Locate the cell with the specified text and output its (x, y) center coordinate. 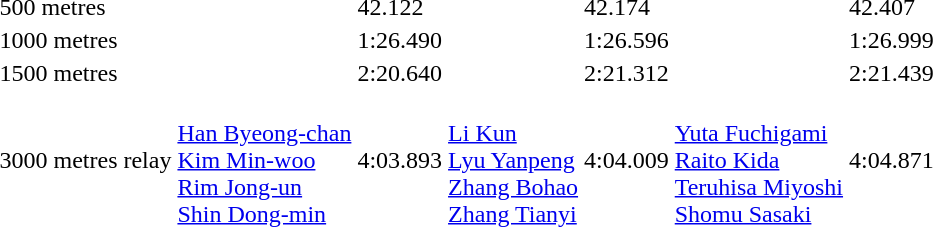
2:21.312 (627, 73)
2:20.640 (400, 73)
1:26.596 (627, 40)
1:26.490 (400, 40)
